Identify which cell holds the provided text, then report its (X, Y) central coordinate. 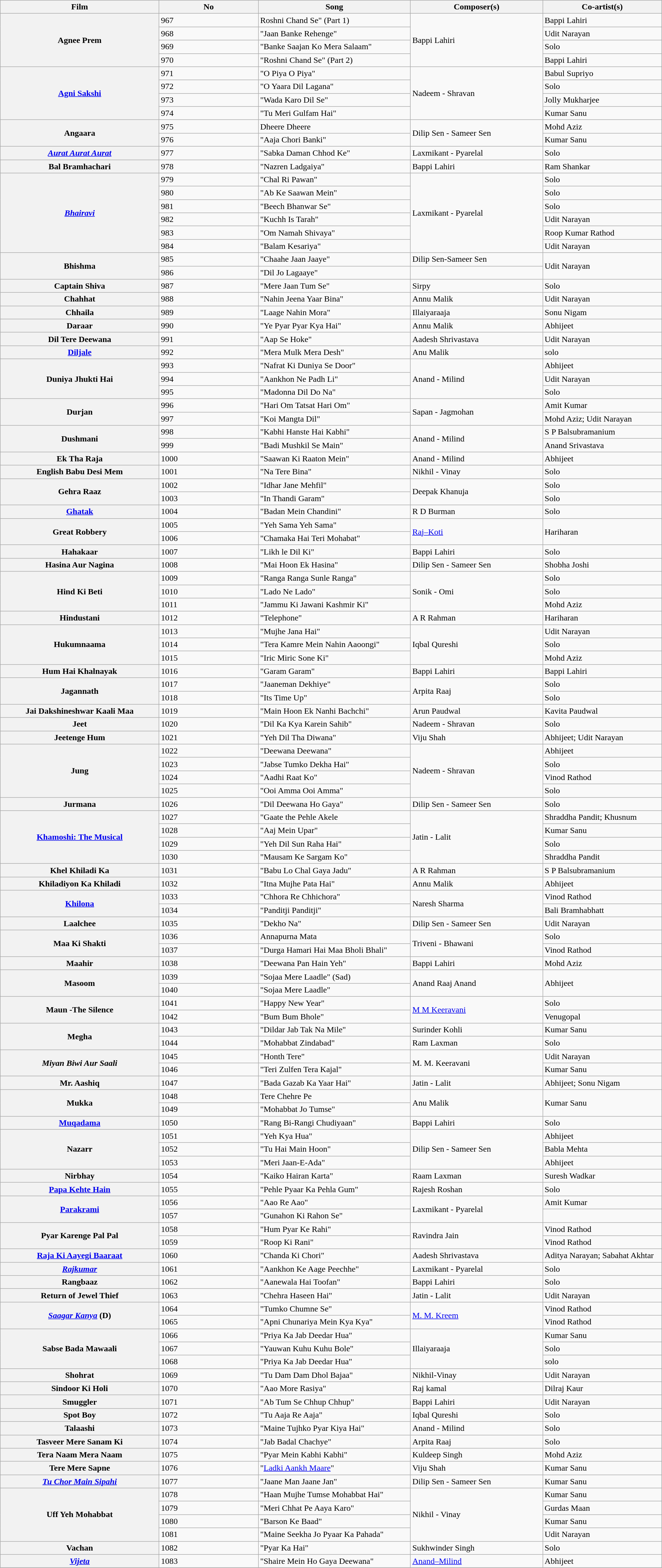
"Honth Tere" (334, 1056)
Pyar Karenge Pal Pal (80, 1235)
1079 (208, 1508)
"Dil Jo Lagaaye" (334, 273)
"Mera Mulk Mera Desh" (334, 352)
"Nazren Ladgaiya" (334, 166)
"Mai Hoon Ek Hasina" (334, 565)
Mohd Aziz; Udit Narayan (602, 419)
Rajesh Roshan (476, 1189)
Dil Tere Deewana (80, 339)
"Ab Tum Se Chhup Chhup" (334, 1402)
Jung (80, 771)
Daraar (80, 326)
Laalchee (80, 923)
Great Robbery (80, 532)
979 (208, 180)
Bal Bramhachari (80, 166)
"Its Time Up" (334, 698)
1034 (208, 910)
1024 (208, 777)
1030 (208, 857)
1027 (208, 817)
"Chamaka Hai Teri Mohabat" (334, 538)
1002 (208, 485)
990 (208, 326)
"Roop Ki Rani" (334, 1242)
Maa Ki Shakti (80, 943)
Sapan - Jagmohan (476, 412)
"Aap Se Hoke" (334, 339)
Maahir (80, 963)
"O Piya O Piya" (334, 73)
1013 (208, 631)
Sonik - Omi (476, 591)
Khilona (80, 904)
Anand–Milind (476, 1561)
1073 (208, 1428)
1048 (208, 1096)
"Aaj Mein Upar" (334, 831)
999 (208, 445)
1055 (208, 1189)
1009 (208, 578)
"Chehra Haseen Hai" (334, 1295)
1025 (208, 790)
1074 (208, 1442)
Dilraj Kaur (602, 1388)
Agnee Prem (80, 40)
1036 (208, 937)
"Yauwan Kuhu Kuhu Bole" (334, 1348)
"Ranga Ranga Sunle Ranga" (334, 578)
1080 (208, 1521)
998 (208, 432)
"Madonna Dil Do Na" (334, 392)
976 (208, 140)
996 (208, 406)
Ghatak (80, 512)
Spot Boy (80, 1415)
Surinder Kohli (476, 1030)
"Happy New Year" (334, 1003)
1063 (208, 1295)
"Apni Chunariya Mein Kya Kya" (334, 1322)
"Meri Jaan-E-Ada" (334, 1162)
"Dildar Jab Tak Na Mile" (334, 1030)
1044 (208, 1043)
"Lado Ne Lado" (334, 592)
"Deewana Deewana" (334, 751)
"Kaiko Hairan Karta" (334, 1176)
Roop Kumar Rathod (602, 233)
1069 (208, 1375)
Rajkumar (80, 1269)
"Badan Mein Chandini" (334, 512)
Raj kamal (476, 1388)
997 (208, 419)
"Nafrat Ki Duniya Se Door" (334, 365)
"Ooi Amma Ooi Amma" (334, 790)
Hum Hai Khalnayak (80, 671)
"Itna Mujhe Pata Hai" (334, 884)
M M Keeravani (476, 1010)
"Aanewala Hai Toofan" (334, 1282)
Angaara (80, 133)
1040 (208, 990)
1076 (208, 1468)
1065 (208, 1322)
1054 (208, 1176)
1015 (208, 658)
Shohrat (80, 1375)
"Pyar Mein Kabhi Kabhi" (334, 1455)
1017 (208, 684)
Jeetenge Hum (80, 737)
"Aankhon Ne Padh Li" (334, 379)
"Durga Hamari Hai Maa Bholi Bhali" (334, 950)
970 (208, 60)
"Nahin Jeena Yaar Bina" (334, 299)
"Shaire Mein Ho Gaya Deewana" (334, 1561)
Jagannath (80, 691)
Sabse Bada Mawaali (80, 1348)
"Yeh Sama Yeh Sama" (334, 525)
Saagar Kanya (D) (80, 1315)
"Balam Kesariya" (334, 246)
993 (208, 365)
Anand Srivastava (602, 445)
1059 (208, 1242)
"Badi Mushkil Se Main" (334, 445)
"Tu Hai Main Hoon" (334, 1149)
1072 (208, 1415)
Ek Tha Raja (80, 459)
Papa Kehte Hain (80, 1189)
"Ab Ke Saawan Mein" (334, 193)
"Yeh Dil Sun Raha Hai" (334, 844)
992 (208, 352)
1006 (208, 538)
Miyan Biwi Aur Saali (80, 1063)
977 (208, 153)
"Hari Om Tatsat Hari Om" (334, 406)
Anand Raaj Anand (476, 983)
"Aadhi Raat Ko" (334, 777)
Hukumnaama (80, 645)
1028 (208, 831)
Composer(s) (476, 7)
1051 (208, 1136)
"Rang Bi-Rangi Chudiyaan" (334, 1123)
"Tu Aaja Re Aaja" (334, 1415)
1031 (208, 870)
Parakrami (80, 1209)
1070 (208, 1388)
967 (208, 20)
1029 (208, 844)
"Chal Ri Pawan" (334, 180)
1061 (208, 1269)
989 (208, 312)
1032 (208, 884)
969 (208, 47)
1011 (208, 605)
1068 (208, 1362)
"Jab Badal Chachye" (334, 1442)
1021 (208, 737)
Smuggler (80, 1402)
1077 (208, 1481)
975 (208, 126)
Khiladiyon Ka Khiladi (80, 884)
"Bada Gazab Ka Yaar Hai" (334, 1083)
Bhishma (80, 266)
"Aaja Chori Banki" (334, 140)
Jurmana (80, 804)
Co-artist(s) (602, 7)
"Na Tere Bina" (334, 472)
M. M. Keeravani (476, 1063)
Suresh Wadkar (602, 1176)
Chahhat (80, 299)
"O Yaara Dil Lagana" (334, 87)
"Haan Mujhe Tumse Mohabbat Hai" (334, 1495)
"Meri Chhat Pe Aaya Karo" (334, 1508)
Gehra Raaz (80, 492)
Arun Paudwal (476, 711)
Vachan (80, 1548)
Aurat Aurat Aurat (80, 153)
1057 (208, 1216)
"Ye Pyar Pyar Kya Hai" (334, 326)
Bhairavi (80, 213)
1004 (208, 512)
Sukhwinder Singh (476, 1548)
"Tu Dam Dam Dhol Bajaa" (334, 1375)
Talaashi (80, 1428)
"Roshni Chand Se" (Part 2) (334, 60)
"In Thandi Garam" (334, 498)
Muqadama (80, 1123)
"Gaate the Pehle Akele (334, 817)
Venugopal (602, 1017)
1005 (208, 525)
986 (208, 273)
Duniya Jhukti Hai (80, 379)
1039 (208, 976)
978 (208, 166)
Dushmani (80, 439)
991 (208, 339)
Abhijeet; Udit Narayan (602, 737)
"Laage Nahin Mora" (334, 312)
"Hum Pyar Ke Rahi" (334, 1229)
1060 (208, 1256)
Nikhil-Vinay (476, 1375)
1043 (208, 1030)
Khamoshi: The Musical (80, 837)
971 (208, 73)
Naresh Sharma (476, 904)
1064 (208, 1309)
Babla Mehta (602, 1149)
Tere Chehre Pe (334, 1096)
Shobha Joshi (602, 565)
"Sojaa Mere Laadle" (Sad) (334, 976)
"Barson Ke Baad" (334, 1521)
"Teri Zulfen Tera Kajal" (334, 1070)
1022 (208, 751)
"Mohabbat Zindabad" (334, 1043)
"Iric Miric Sone Ki" (334, 658)
Roshni Chand Se" (Part 1) (334, 20)
Nirbhay (80, 1176)
"Jabse Tumko Dekha Hai" (334, 764)
M. M. Kreem (476, 1315)
"Pyar Ka Hai" (334, 1548)
"Tu Meri Gulfam Hai" (334, 113)
Vijeta (80, 1561)
Ravindra Jain (476, 1235)
Hahakaar (80, 551)
"Wada Karo Dil Se" (334, 100)
Aditya Narayan; Sabahat Akhtar (602, 1256)
1001 (208, 472)
Chhaila (80, 312)
1010 (208, 592)
Ram Laxman (476, 1043)
Sonu Nigam (602, 312)
Raam Laxman (476, 1176)
1041 (208, 1003)
994 (208, 379)
"Deewana Pan Hain Yeh" (334, 963)
985 (208, 259)
1003 (208, 498)
No (208, 7)
995 (208, 392)
Ram Shankar (602, 166)
1023 (208, 764)
980 (208, 193)
"Mausam Ke Sargam Ko" (334, 857)
Sirpy (476, 286)
"Yeh Dil Tha Diwana" (334, 737)
1083 (208, 1561)
"Bum Bum Bhole" (334, 1017)
"Mujhe Jana Hai" (334, 631)
Khel Khiladi Ka (80, 870)
1075 (208, 1455)
Diljale (80, 352)
"Dil Deewana Ho Gaya" (334, 804)
Nazarr (80, 1149)
Mr. Aashiq (80, 1083)
1052 (208, 1149)
1053 (208, 1162)
"Mohabbat Jo Tumse" (334, 1109)
Triveni - Bhawani (476, 943)
1067 (208, 1348)
"Om Namah Shivaya" (334, 233)
Kavita Paudwal (602, 711)
Shraddha Pandit (602, 857)
984 (208, 246)
1047 (208, 1083)
"Koi Mangta Dil" (334, 419)
Abhijeet; Sonu Nigam (602, 1083)
Uff Yeh Mohabbat (80, 1515)
1066 (208, 1335)
"Beech Bhanwar Se" (334, 206)
Dilip Sen-Sameer Sen (476, 259)
Rangbaaz (80, 1282)
Hindustani (80, 618)
1078 (208, 1495)
1071 (208, 1402)
Song (334, 7)
Tu Chor Main Sipahi (80, 1481)
1016 (208, 671)
1062 (208, 1282)
Jolly Mukharjee (602, 100)
Tera Naam Mera Naam (80, 1455)
"Tumko Chumne Se" (334, 1309)
974 (208, 113)
1014 (208, 645)
Gurdas Maan (602, 1508)
Jai Dakshineshwar Kaali Maa (80, 711)
"Babu Lo Chal Gaya Jadu" (334, 870)
Maun -The Silence (80, 1010)
Babul Supriyo (602, 73)
"Jaaneman Dekhiye" (334, 684)
"Aao More Rasiya" (334, 1388)
1012 (208, 618)
982 (208, 220)
1000 (208, 459)
Hind Ki Beti (80, 591)
1045 (208, 1056)
Raja Ki Aayegi Baaraat (80, 1256)
1026 (208, 804)
1038 (208, 963)
1033 (208, 897)
973 (208, 100)
Shraddha Pandit; Khusnum (602, 817)
981 (208, 206)
Jeet (80, 724)
Agni Sakshi (80, 93)
"Idhar Jane Mehfil" (334, 485)
Annapurna Mata (334, 937)
Tasveer Mere Sanam Ki (80, 1442)
"Dil Ka Kya Karein Sahib" (334, 724)
1056 (208, 1202)
1046 (208, 1070)
987 (208, 286)
"Panditji Panditji" (334, 910)
"Aankhon Ke Aage Peechhe" (334, 1269)
"Kabhi Hanste Hai Kabhi" (334, 432)
English Babu Desi Mem (80, 472)
1020 (208, 724)
1081 (208, 1534)
"Saawan Ki Raaton Mein" (334, 459)
Return of Jewel Thief (80, 1295)
Mukka (80, 1103)
Tere Mere Sapne (80, 1468)
"Sojaa Mere Laadle" (334, 990)
1082 (208, 1548)
1042 (208, 1017)
"Tera Kamre Mein Nahin Aaoongi" (334, 645)
Film (80, 7)
"Gunahon Ki Rahon Se" (334, 1216)
"Telephone" (334, 618)
Kuldeep Singh (476, 1455)
"Aao Re Aao" (334, 1202)
"Chhora Re Chhichora" (334, 897)
"Jaane Man Jaane Jan" (334, 1481)
1037 (208, 950)
"Dekho Na" (334, 923)
Masoom (80, 983)
Captain Shiva (80, 286)
"Yeh Kya Hua" (334, 1136)
"Jaan Banke Rehenge" (334, 34)
972 (208, 87)
1019 (208, 711)
"Pehle Pyaar Ka Pehla Gum" (334, 1189)
1007 (208, 551)
R D Burman (476, 512)
988 (208, 299)
1050 (208, 1123)
968 (208, 34)
"Maine Tujhko Pyar Kiya Hai" (334, 1428)
1008 (208, 565)
"Ladki Aankh Maare" (334, 1468)
"Banke Saajan Ko Mera Salaam" (334, 47)
Bali Bramhabhatt (602, 910)
Megha (80, 1036)
1018 (208, 698)
"Sabka Daman Chhod Ke" (334, 153)
"Likh le Dil Ki" (334, 551)
983 (208, 233)
"Chanda Ki Chori" (334, 1256)
1035 (208, 923)
1049 (208, 1109)
"Jammu Ki Jawani Kashmir Ki" (334, 605)
Deepak Khanuja (476, 492)
Dheere Dheere (334, 126)
"Mere Jaan Tum Se" (334, 286)
"Main Hoon Ek Nanhi Bachchi" (334, 711)
"Chaahe Jaan Jaaye" (334, 259)
"Kuchh Is Tarah" (334, 220)
"Maine Seekha Jo Pyaar Ka Pahada" (334, 1534)
Durjan (80, 412)
Hasina Aur Nagina (80, 565)
Raj–Koti (476, 532)
Sindoor Ki Holi (80, 1388)
1058 (208, 1229)
"Garam Garam" (334, 671)
